Extract the [X, Y] coordinate from the center of the cell holding the provided text.  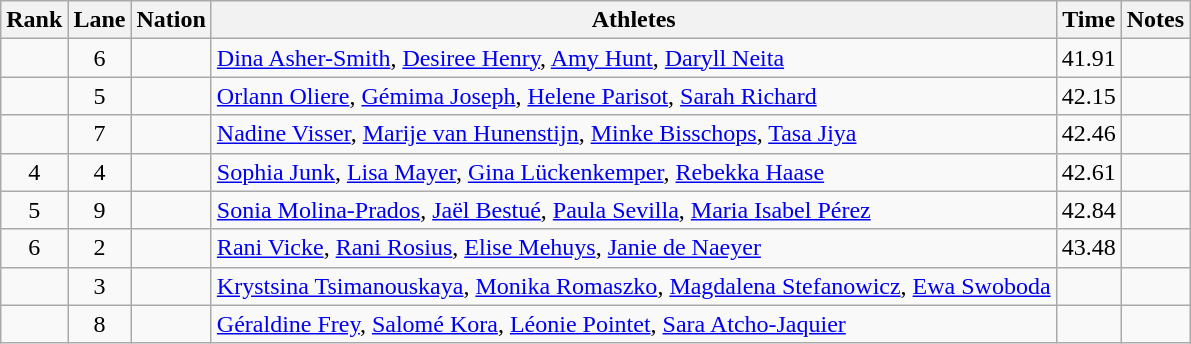
42.46 [1088, 134]
Géraldine Frey, Salomé Kora, Léonie Pointet, Sara Atcho-Jaquier [634, 324]
Rani Vicke, Rani Rosius, Elise Mehuys, Janie de Naeyer [634, 248]
42.15 [1088, 96]
Nadine Visser, Marije van Hunenstijn, Minke Bisschops, Tasa Jiya [634, 134]
Rank [34, 20]
Sonia Molina-Prados, Jaël Bestué, Paula Sevilla, Maria Isabel Pérez [634, 210]
3 [100, 286]
Krystsina Tsimanouskaya, Monika Romaszko, Magdalena Stefanowicz, Ewa Swoboda [634, 286]
Dina Asher-Smith, Desiree Henry, Amy Hunt, Daryll Neita [634, 58]
Athletes [634, 20]
Nation [171, 20]
41.91 [1088, 58]
Lane [100, 20]
7 [100, 134]
8 [100, 324]
Notes [1155, 20]
Sophia Junk, Lisa Mayer, Gina Lückenkemper, Rebekka Haase [634, 172]
43.48 [1088, 248]
2 [100, 248]
Orlann Oliere, Gémima Joseph, Helene Parisot, Sarah Richard [634, 96]
9 [100, 210]
42.84 [1088, 210]
42.61 [1088, 172]
Time [1088, 20]
